Locate the cell with the specified text and output its (x, y) center coordinate. 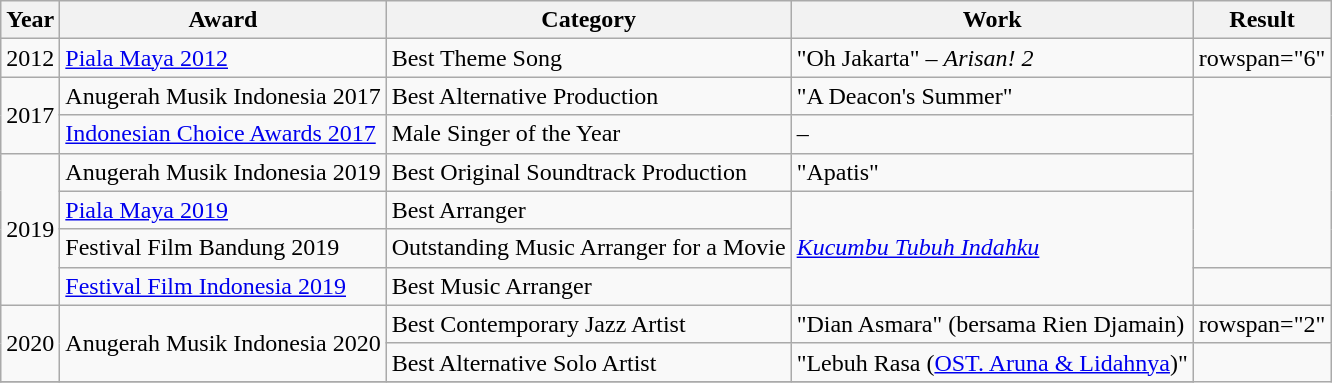
Year (30, 20)
Category (588, 20)
rowspan="2" (1262, 324)
Best Theme Song (588, 58)
Best Alternative Production (588, 96)
2017 (30, 115)
Male Singer of the Year (588, 134)
Best Alternative Solo Artist (588, 362)
Best Arranger (588, 210)
Festival Film Bandung 2019 (223, 248)
Festival Film Indonesia 2019 (223, 286)
"Apatis" (992, 172)
Piala Maya 2019 (223, 210)
2012 (30, 58)
Best Music Arranger (588, 286)
– (992, 134)
Best Contemporary Jazz Artist (588, 324)
Best Original Soundtrack Production (588, 172)
Anugerah Musik Indonesia 2017 (223, 96)
"Dian Asmara" (bersama Rien Djamain) (992, 324)
Outstanding Music Arranger for a Movie (588, 248)
Indonesian Choice Awards 2017 (223, 134)
2020 (30, 343)
2019 (30, 229)
rowspan="6" (1262, 58)
Kucumbu Tubuh Indahku (992, 248)
Piala Maya 2012 (223, 58)
"A Deacon's Summer" (992, 96)
"Oh Jakarta" – Arisan! 2 (992, 58)
"Lebuh Rasa (OST. Aruna & Lidahnya)" (992, 362)
Anugerah Musik Indonesia 2019 (223, 172)
Anugerah Musik Indonesia 2020 (223, 343)
Work (992, 20)
Result (1262, 20)
Award (223, 20)
